Capture the cell that displays the provided text and extract its (X, Y) central coordinate. 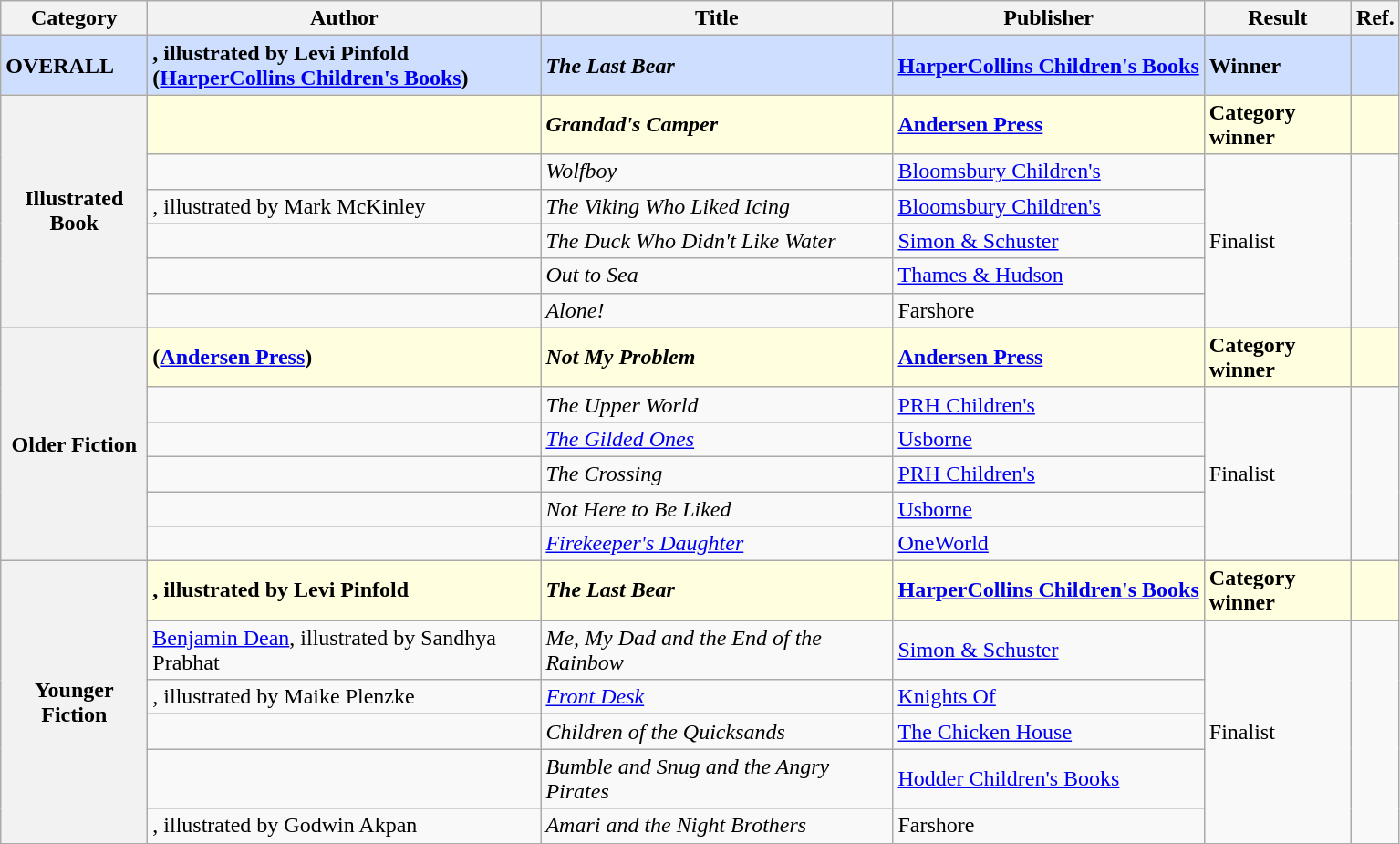
Out to Sea (717, 276)
, illustrated by Godwin Akpan (345, 826)
Firekeeper's Daughter (717, 544)
Bumble and Snug and the Angry Pirates (717, 779)
Benjamin Dean, illustrated by Sandhya Prabhat (345, 650)
Title (717, 18)
Not My Problem (717, 358)
, illustrated by Maike Plenzke (345, 697)
Illustrated Book (75, 212)
Winner (1277, 66)
Children of the Quicksands (717, 732)
OVERALL (75, 66)
Not Here to Be Liked (717, 508)
(Andersen Press) (345, 358)
Category (75, 18)
, illustrated by Levi Pinfold (345, 591)
, illustrated by Levi Pinfold (HarperCollins Children's Books) (345, 66)
Amari and the Night Brothers (717, 826)
Knights Of (1049, 697)
Thames & Hudson (1049, 276)
Wolfboy (717, 172)
Younger Fiction (75, 703)
, illustrated by Mark McKinley (345, 206)
Ref. (1375, 18)
Publisher (1049, 18)
Hodder Children's Books (1049, 779)
The Chicken House (1049, 732)
The Duck Who Didn't Like Water (717, 241)
Front Desk (717, 697)
The Upper World (717, 404)
The Viking Who Liked Icing (717, 206)
The Crossing (717, 474)
Older Fiction (75, 443)
Alone! (717, 310)
The Gilded Ones (717, 439)
Grandad's Camper (717, 124)
OneWorld (1049, 544)
Author (345, 18)
Me, My Dad and the End of the Rainbow (717, 650)
Result (1277, 18)
